Determine the [X, Y] coordinate at the center of the cell enclosing the given text.  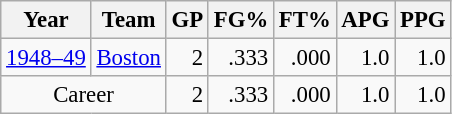
APG [366, 20]
Team [128, 20]
Career [84, 95]
GP [187, 20]
PPG [423, 20]
Boston [128, 58]
Year [46, 20]
FG% [240, 20]
FT% [304, 20]
1948–49 [46, 58]
